Capture the cell that displays the provided text and extract its (x, y) central coordinate. 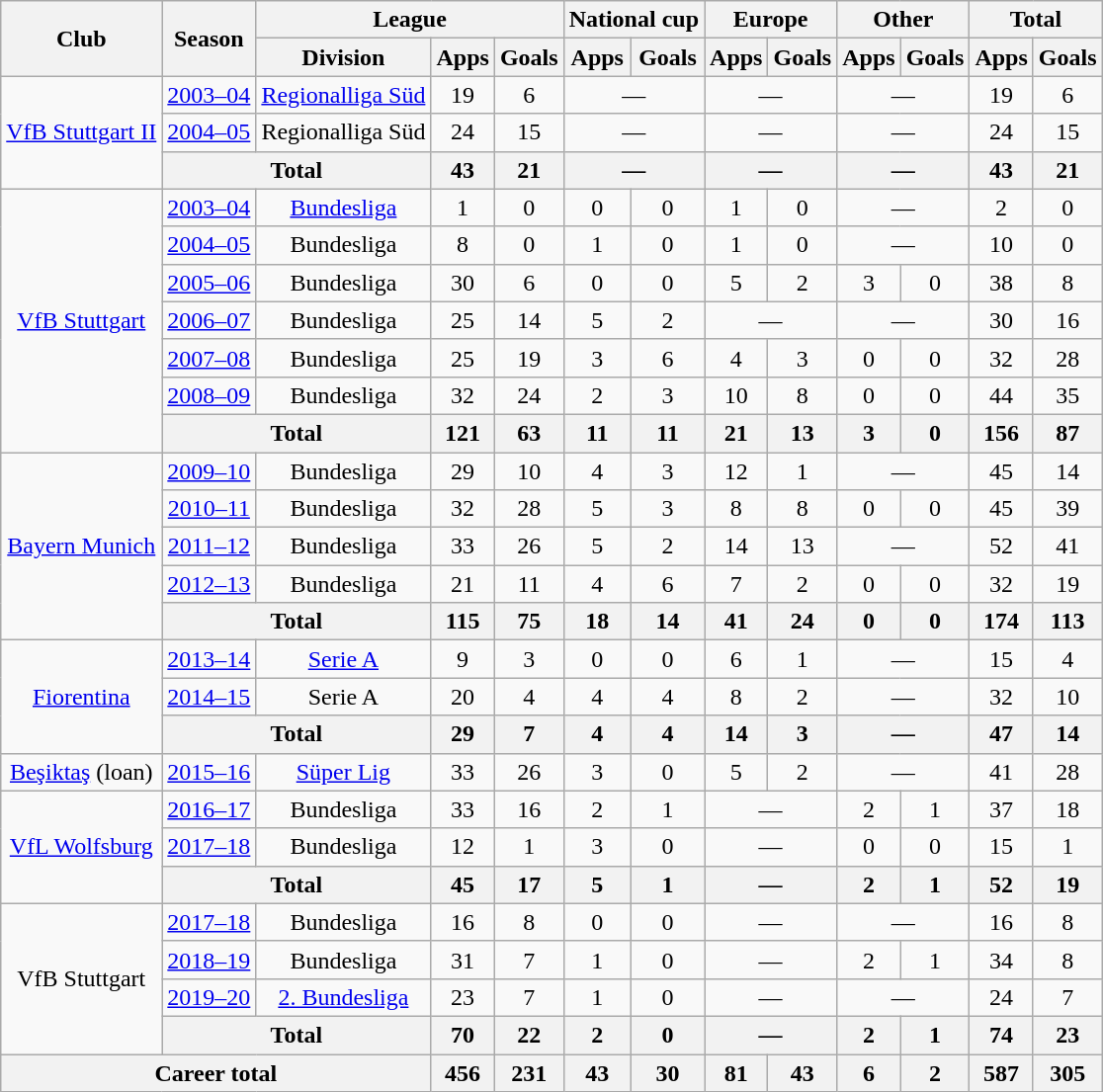
2016–17 (210, 809)
174 (1001, 622)
305 (1067, 1072)
35 (1067, 395)
2011–12 (210, 546)
2012–13 (210, 584)
National cup (634, 20)
2010–11 (210, 509)
2019–20 (210, 997)
Süper Lig (344, 772)
74 (1001, 1035)
Europe (771, 20)
231 (529, 1072)
115 (463, 622)
League (409, 20)
VfL Wolfsburg (81, 847)
17 (529, 884)
Division (344, 57)
Season (210, 39)
2015–16 (210, 772)
39 (1067, 509)
2018–19 (210, 960)
Beşiktaş (loan) (81, 772)
Fiorentina (81, 697)
2007–08 (210, 358)
VfB Stuttgart II (81, 132)
2005–06 (210, 283)
2. Bundesliga (344, 997)
34 (1001, 960)
75 (529, 622)
Other (903, 20)
2014–15 (210, 697)
70 (463, 1035)
2006–07 (210, 320)
Career total (215, 1072)
587 (1001, 1072)
38 (1001, 283)
47 (1001, 734)
2013–14 (210, 659)
81 (736, 1072)
44 (1001, 395)
Bayern Munich (81, 546)
20 (463, 697)
156 (1001, 433)
9 (463, 659)
37 (1001, 809)
87 (1067, 433)
121 (463, 433)
113 (1067, 622)
456 (463, 1072)
63 (529, 433)
22 (529, 1035)
Club (81, 39)
2009–10 (210, 471)
2008–09 (210, 395)
31 (463, 960)
